Detect which cell encompasses the target text, then output its [x, y] center coordinate. 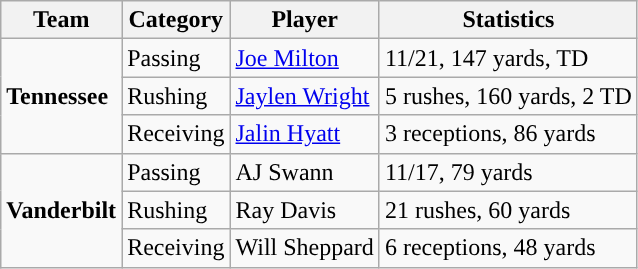
Jaylen Wright [304, 96]
Jalin Hyatt [304, 134]
Team [62, 20]
Joe Milton [304, 58]
Ray Davis [304, 210]
Statistics [508, 20]
11/17, 79 yards [508, 172]
5 rushes, 160 yards, 2 TD [508, 96]
AJ Swann [304, 172]
Category [176, 20]
Vanderbilt [62, 210]
21 rushes, 60 yards [508, 210]
Tennessee [62, 96]
6 receptions, 48 yards [508, 248]
Will Sheppard [304, 248]
Player [304, 20]
11/21, 147 yards, TD [508, 58]
3 receptions, 86 yards [508, 134]
